Scan for the cell matching the given text and deliver its (X, Y) coordinate at center. 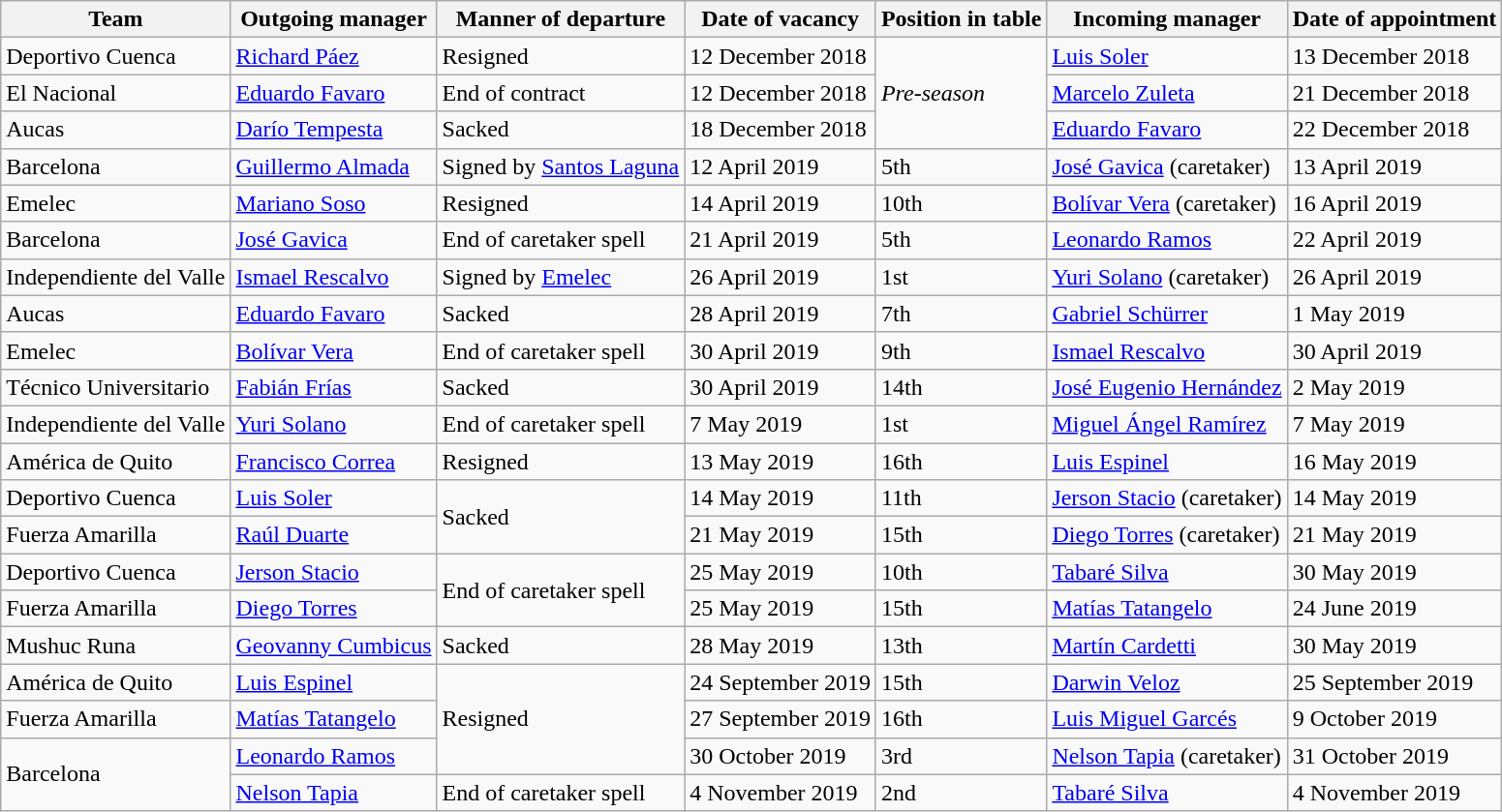
22 December 2018 (1395, 130)
Jerson Stacio (333, 572)
Gabriel Schürrer (1167, 314)
18 December 2018 (781, 130)
22 April 2019 (1395, 240)
Manner of departure (561, 19)
Bolívar Vera (caretaker) (1167, 203)
Signed by Emelec (561, 277)
13 December 2018 (1395, 56)
1 May 2019 (1395, 314)
Date of appointment (1395, 19)
Incoming manager (1167, 19)
Jerson Stacio (caretaker) (1167, 498)
Fabián Frías (333, 387)
José Gavica (333, 240)
Diego Torres (333, 609)
Pre-season (961, 93)
Francisco Correa (333, 462)
7th (961, 314)
Bolívar Vera (333, 350)
Diego Torres (caretaker) (1167, 535)
Richard Páez (333, 56)
El Nacional (116, 93)
30 October 2019 (781, 756)
Nelson Tapia (caretaker) (1167, 756)
Yuri Solano (caretaker) (1167, 277)
31 October 2019 (1395, 756)
13 May 2019 (781, 462)
Position in table (961, 19)
Nelson Tapia (333, 793)
28 May 2019 (781, 646)
13 April 2019 (1395, 166)
2 May 2019 (1395, 387)
24 September 2019 (781, 682)
Miguel Ángel Ramírez (1167, 424)
2nd (961, 793)
Técnico Universitario (116, 387)
14 April 2019 (781, 203)
Mariano Soso (333, 203)
Marcelo Zuleta (1167, 93)
Darwin Veloz (1167, 682)
13th (961, 646)
27 September 2019 (781, 719)
Geovanny Cumbicus (333, 646)
Martín Cardetti (1167, 646)
Team (116, 19)
Signed by Santos Laguna (561, 166)
12 April 2019 (781, 166)
End of contract (561, 93)
11th (961, 498)
14th (961, 387)
José Eugenio Hernández (1167, 387)
9 October 2019 (1395, 719)
16 May 2019 (1395, 462)
21 April 2019 (781, 240)
9th (961, 350)
16 April 2019 (1395, 203)
José Gavica (caretaker) (1167, 166)
24 June 2019 (1395, 609)
Luis Miguel Garcés (1167, 719)
Mushuc Runa (116, 646)
Raúl Duarte (333, 535)
Outgoing manager (333, 19)
21 December 2018 (1395, 93)
Date of vacancy (781, 19)
3rd (961, 756)
Yuri Solano (333, 424)
Guillermo Almada (333, 166)
Darío Tempesta (333, 130)
25 September 2019 (1395, 682)
28 April 2019 (781, 314)
